Find where the given text appears and provide that cell's center as [x, y] coordinate. 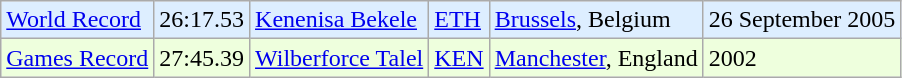
ETH [459, 20]
Kenenisa Bekele [340, 20]
26 September 2005 [802, 20]
Games Record [78, 58]
Manchester, England [596, 58]
27:45.39 [202, 58]
Wilberforce Talel [340, 58]
Brussels, Belgium [596, 20]
26:17.53 [202, 20]
World Record [78, 20]
2002 [802, 58]
KEN [459, 58]
